Detect which cell encompasses the target text, then output its (x, y) center coordinate. 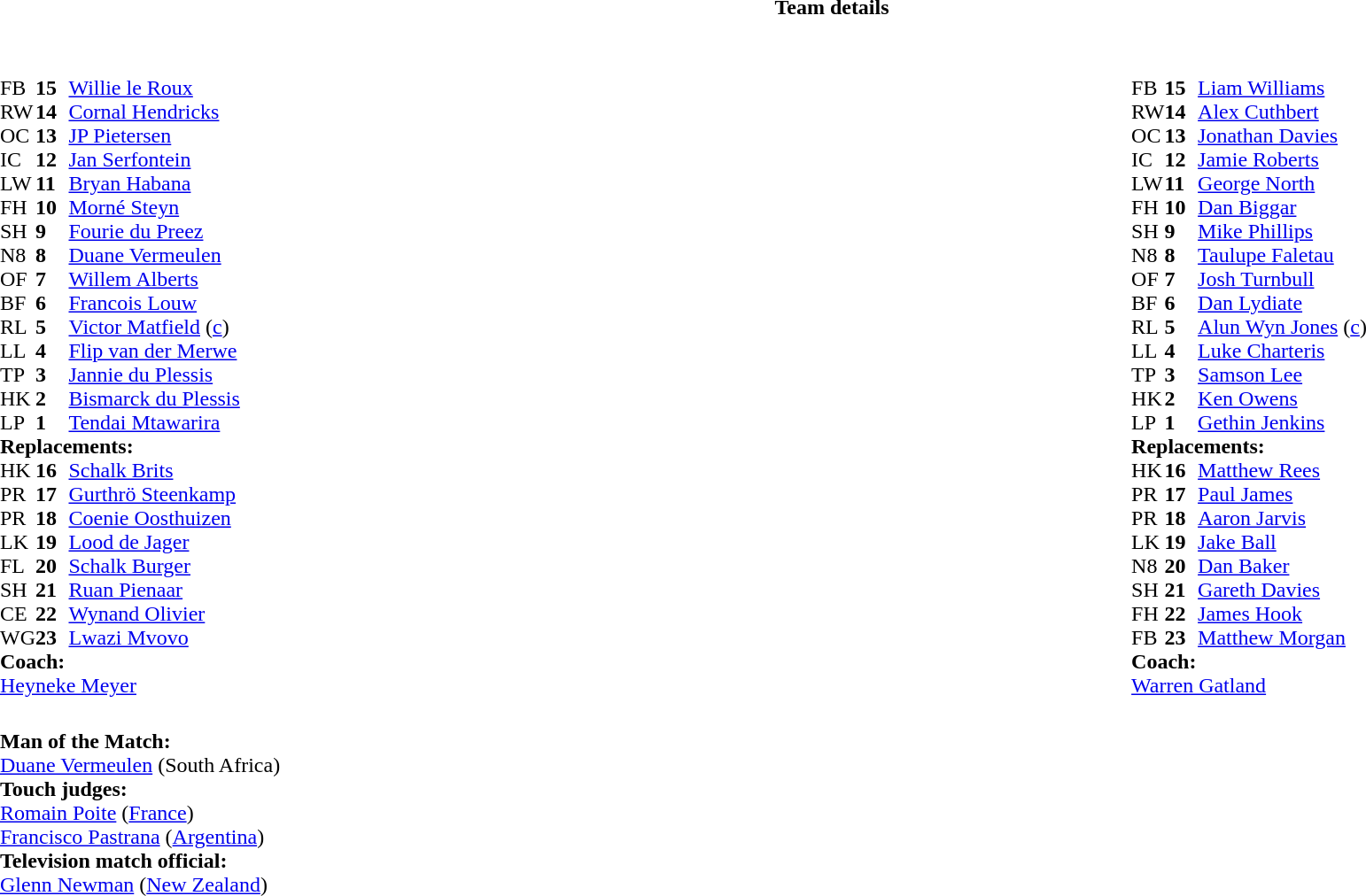
Schalk Burger (154, 567)
Willem Alberts (154, 280)
Victor Matfield (c) (154, 328)
Francois Louw (154, 303)
CE (18, 614)
Bryan Habana (154, 184)
Replacements: (120, 446)
WG (18, 637)
Gurthrö Steenkamp (154, 494)
Lood de Jager (154, 542)
Ruan Pienaar (154, 590)
Flip van der Merwe (154, 351)
Lwazi Mvovo (154, 637)
FL (18, 567)
Jannie du Plessis (154, 375)
Schalk Brits (154, 471)
Jan Serfontein (154, 159)
Heyneke Meyer (120, 685)
Cornal Hendricks (154, 112)
Coach: (120, 662)
Fourie du Preez (154, 232)
Bismarck du Plessis (154, 398)
Wynand Olivier (154, 614)
Duane Vermeulen (154, 255)
Morné Steyn (154, 207)
Tendai Mtawarira (154, 423)
Willie le Roux (154, 89)
JP Pietersen (154, 136)
Coenie Oosthuizen (154, 519)
